Extract the (X, Y) coordinate from the center of the cell holding the provided text.  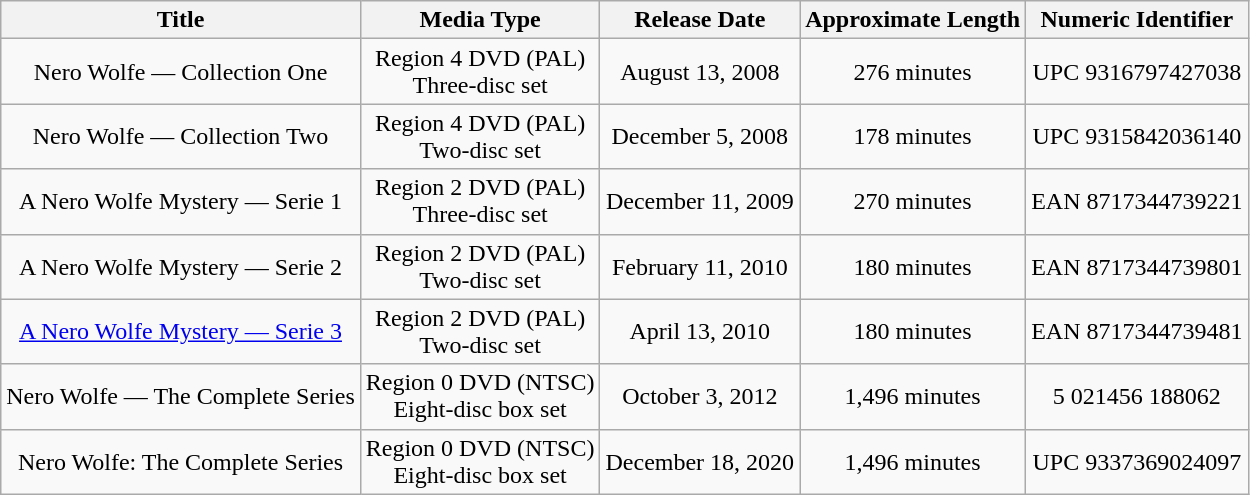
178 minutes (913, 136)
5 021456 188062 (1137, 396)
EAN 8717344739801 (1137, 266)
EAN 8717344739221 (1137, 202)
Media Type (480, 20)
Numeric Identifier (1137, 20)
April 13, 2010 (700, 332)
276 minutes (913, 72)
Region 2 DVD (PAL)Three-disc set (480, 202)
UPC 9316797427038 (1137, 72)
Nero Wolfe — Collection One (181, 72)
A Nero Wolfe Mystery — Serie 3 (181, 332)
270 minutes (913, 202)
A Nero Wolfe Mystery — Serie 1 (181, 202)
August 13, 2008 (700, 72)
October 3, 2012 (700, 396)
UPC 9315842036140 (1137, 136)
Release Date (700, 20)
December 11, 2009 (700, 202)
December 5, 2008 (700, 136)
Nero Wolfe — Collection Two (181, 136)
UPC 9337369024097 (1137, 462)
Nero Wolfe: The Complete Series (181, 462)
February 11, 2010 (700, 266)
Title (181, 20)
Approximate Length (913, 20)
A Nero Wolfe Mystery — Serie 2 (181, 266)
Region 4 DVD (PAL)Three-disc set (480, 72)
Nero Wolfe — The Complete Series (181, 396)
Region 4 DVD (PAL)Two-disc set (480, 136)
EAN 8717344739481 (1137, 332)
December 18, 2020 (700, 462)
